Capture the cell that displays the provided text and extract its (X, Y) central coordinate. 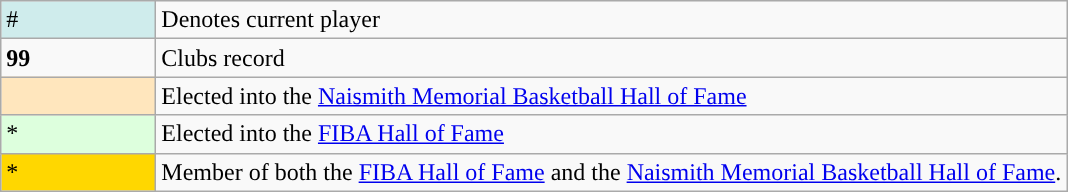
Member of both the FIBA Hall of Fame and the Naismith Memorial Basketball Hall of Fame. (612, 172)
Clubs record (612, 58)
Elected into the Naismith Memorial Basketball Hall of Fame (612, 96)
# (78, 20)
Denotes current player (612, 20)
99 (78, 58)
Elected into the FIBA Hall of Fame (612, 134)
